Return [X, Y] of the center of cell containing provided text 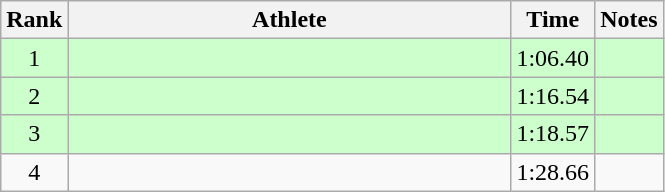
1:18.57 [553, 134]
1 [34, 58]
1:28.66 [553, 172]
Time [553, 20]
Notes [629, 20]
3 [34, 134]
Athlete [290, 20]
Rank [34, 20]
1:16.54 [553, 96]
4 [34, 172]
2 [34, 96]
1:06.40 [553, 58]
